Scan for the cell matching the given text and deliver its (x, y) coordinate at center. 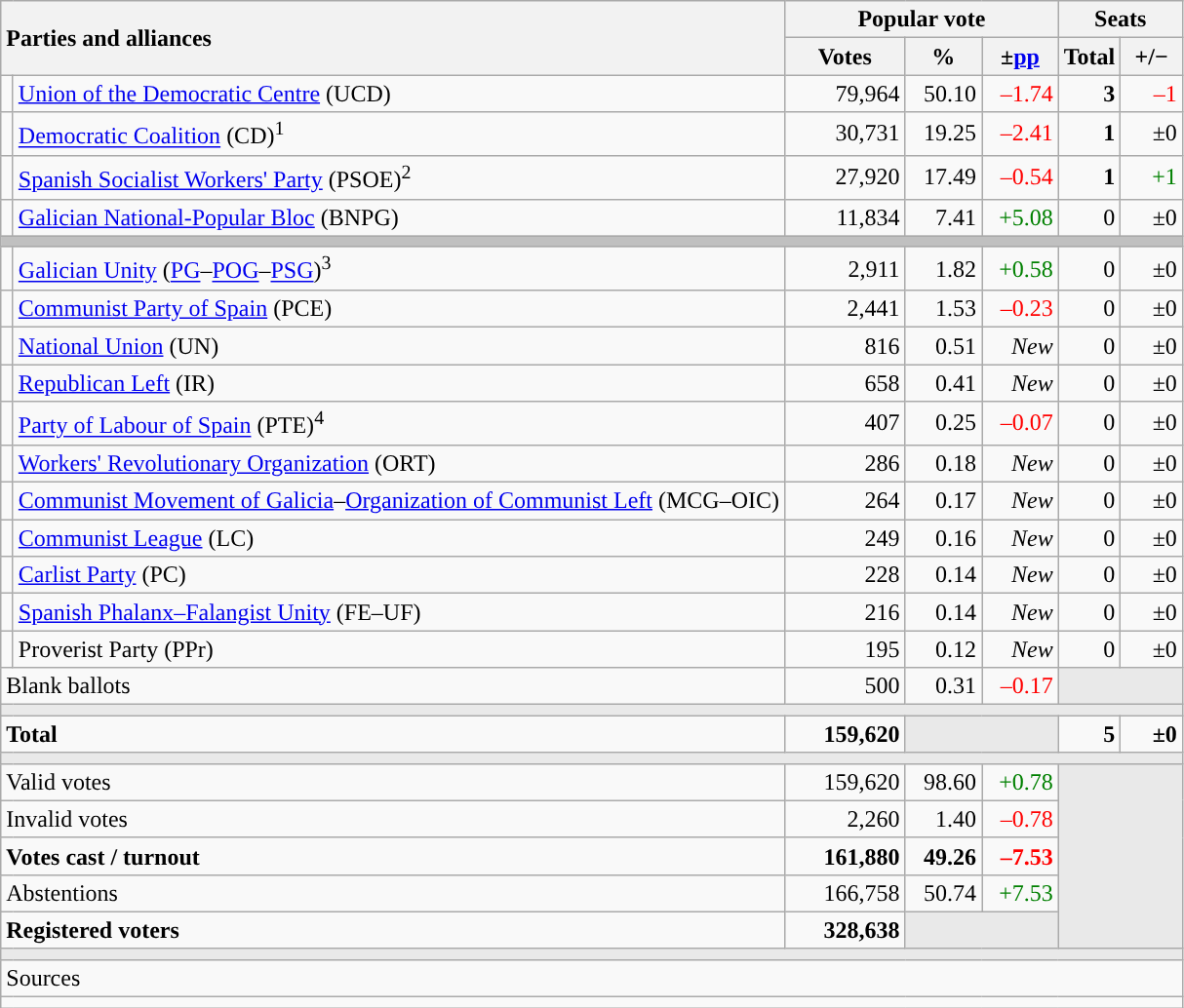
3 (1089, 94)
–0.78 (1020, 819)
Sources (592, 978)
Votes cast / turnout (393, 856)
1.82 (944, 269)
–0.54 (1020, 177)
50.74 (944, 893)
0.51 (944, 346)
Galician National-Popular Bloc (BNPG) (398, 217)
500 (846, 686)
816 (846, 346)
0.12 (944, 649)
Communist League (LC) (398, 538)
0.17 (944, 501)
–1 (1152, 94)
Popular vote (923, 19)
Union of the Democratic Centre (UCD) (398, 94)
Invalid votes (393, 819)
Carlist Party (PC) (398, 575)
0.25 (944, 423)
0.41 (944, 383)
1.53 (944, 309)
228 (846, 575)
Valid votes (393, 782)
2,911 (846, 269)
195 (846, 649)
0.31 (944, 686)
+7.53 (1020, 893)
166,758 (846, 893)
79,964 (846, 94)
Votes (846, 57)
+1 (1152, 177)
11,834 (846, 217)
Seats (1120, 19)
5 (1089, 734)
Republican Left (IR) (398, 383)
Communist Party of Spain (PCE) (398, 309)
Parties and alliances (393, 38)
0.18 (944, 463)
216 (846, 612)
Proverist Party (PPr) (398, 649)
–1.74 (1020, 94)
27,920 (846, 177)
Abstentions (393, 893)
98.60 (944, 782)
264 (846, 501)
–0.23 (1020, 309)
Spanish Phalanx–Falangist Unity (FE–UF) (398, 612)
+0.58 (1020, 269)
Galician Unity (PG–POG–PSG)3 (398, 269)
% (944, 57)
National Union (UN) (398, 346)
2,441 (846, 309)
–0.07 (1020, 423)
49.26 (944, 856)
328,638 (846, 930)
Communist Movement of Galicia–Organization of Communist Left (MCG–OIC) (398, 501)
+/− (1152, 57)
Registered voters (393, 930)
17.49 (944, 177)
–0.17 (1020, 686)
2,260 (846, 819)
249 (846, 538)
±pp (1020, 57)
–2.41 (1020, 135)
407 (846, 423)
161,880 (846, 856)
Party of Labour of Spain (PTE)4 (398, 423)
Blank ballots (393, 686)
Spanish Socialist Workers' Party (PSOE)2 (398, 177)
7.41 (944, 217)
19.25 (944, 135)
+5.08 (1020, 217)
Democratic Coalition (CD)1 (398, 135)
–7.53 (1020, 856)
0.16 (944, 538)
286 (846, 463)
+0.78 (1020, 782)
30,731 (846, 135)
50.10 (944, 94)
1.40 (944, 819)
Workers' Revolutionary Organization (ORT) (398, 463)
658 (846, 383)
